Pinpoint the cell where the given text exists, returning its (X, Y) midpoint coordinate. 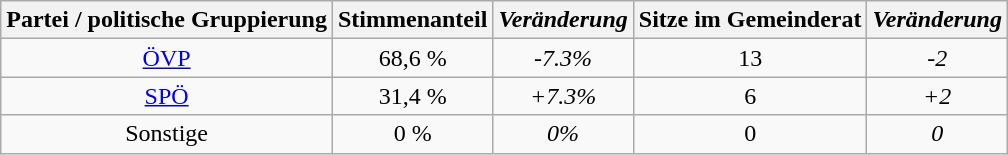
6 (750, 96)
Stimmenanteil (412, 20)
0 % (412, 134)
68,6 % (412, 58)
31,4 % (412, 96)
ÖVP (167, 58)
-7.3% (563, 58)
+7.3% (563, 96)
Sitze im Gemeinderat (750, 20)
-2 (937, 58)
+2 (937, 96)
Sonstige (167, 134)
SPÖ (167, 96)
13 (750, 58)
0% (563, 134)
Partei / politische Gruppierung (167, 20)
